Return the (X, Y) coordinate for the center point of the cell that contains the specified text.  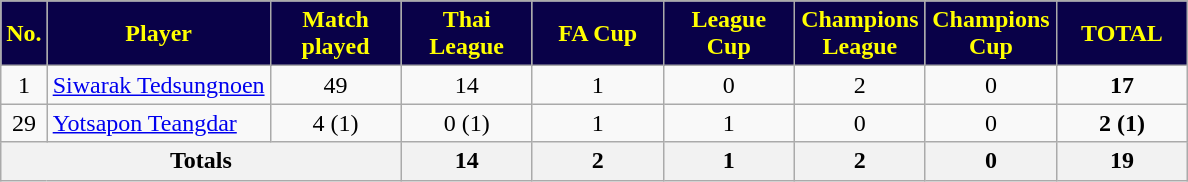
Yotsapon Teangdar (158, 123)
Player (158, 34)
Siwarak Tedsungnoen (158, 85)
Totals (201, 161)
Thai League (466, 34)
Champions League (860, 34)
Champions Cup (990, 34)
FA Cup (598, 34)
TOTAL (1122, 34)
29 (24, 123)
19 (1122, 161)
17 (1122, 85)
49 (336, 85)
0 (1) (466, 123)
2 (1) (1122, 123)
4 (1) (336, 123)
No. (24, 34)
League Cup (728, 34)
Match played (336, 34)
